Scan for the cell matching the given text and deliver its [X, Y] coordinate at center. 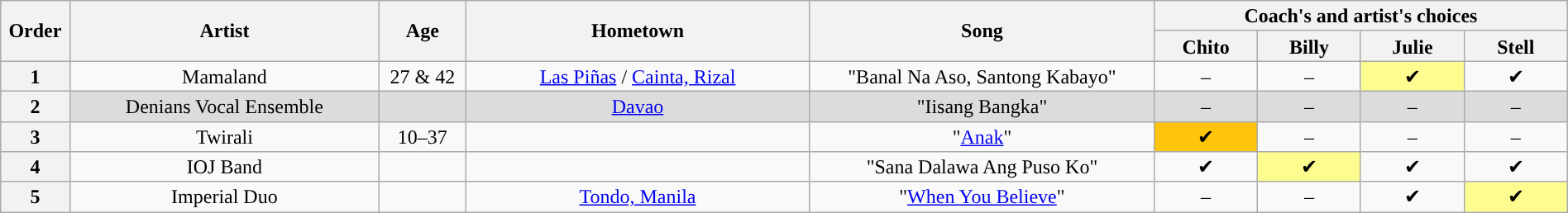
Mamaland [225, 76]
Davao [638, 106]
Twirali [225, 137]
Imperial Duo [225, 196]
Stell [1515, 46]
Song [982, 31]
Chito [1206, 46]
Billy [1310, 46]
Julie [1413, 46]
3 [35, 137]
1 [35, 76]
Coach's and artist's choices [1361, 17]
Las Piñas / Cainta, Rizal [638, 76]
"When You Believe" [982, 196]
"Sana Dalawa Ang Puso Ko" [982, 167]
Denians Vocal Ensemble [225, 106]
4 [35, 167]
Hometown [638, 31]
"Anak" [982, 137]
2 [35, 106]
5 [35, 196]
Tondo, Manila [638, 196]
"Iisang Bangka" [982, 106]
10–37 [423, 137]
Order [35, 31]
Artist [225, 31]
Age [423, 31]
IOJ Band [225, 167]
27 & 42 [423, 76]
"Banal Na Aso, Santong Kabayo" [982, 76]
